Capture the cell that displays the provided text and extract its [X, Y] central coordinate. 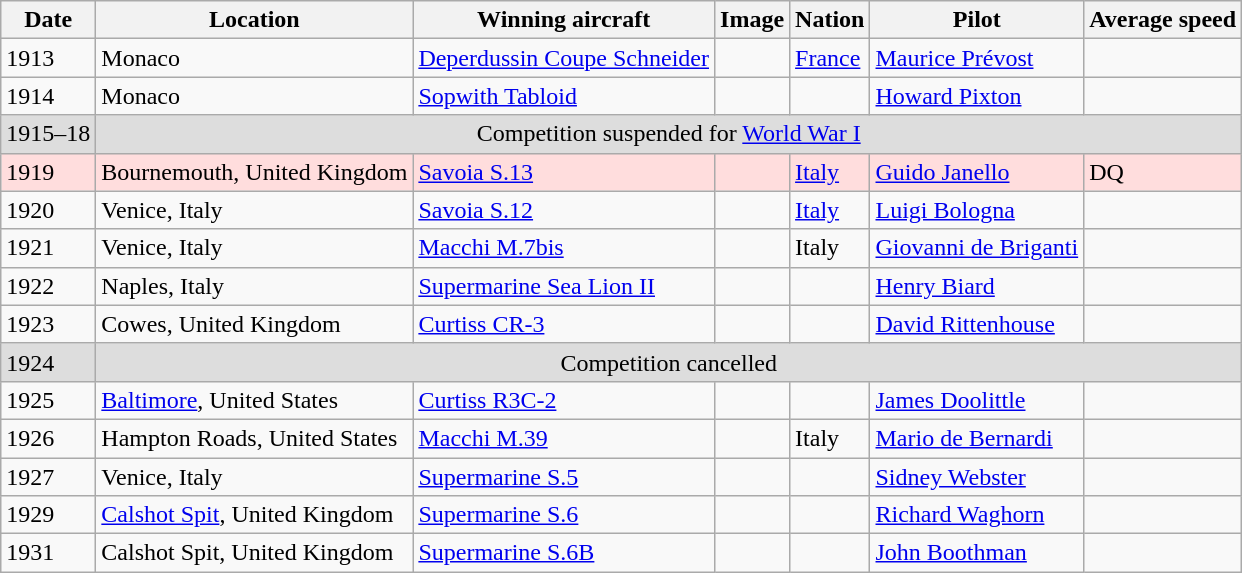
Competition cancelled [669, 362]
1926 [48, 438]
1924 [48, 362]
Henry Biard [977, 286]
David Rittenhouse [977, 324]
Macchi M.39 [564, 438]
1915–18 [48, 134]
1925 [48, 400]
Date [48, 20]
1919 [48, 172]
Giovanni de Briganti [977, 248]
Savoia S.13 [564, 172]
Curtiss CR-3 [564, 324]
Winning aircraft [564, 20]
1914 [48, 96]
Pilot [977, 20]
Bournemouth, United Kingdom [254, 172]
Baltimore, United States [254, 400]
Mario de Bernardi [977, 438]
Curtiss R3C-2 [564, 400]
Savoia S.12 [564, 210]
1927 [48, 477]
DQ [1163, 172]
1931 [48, 553]
1921 [48, 248]
Maurice Prévost [977, 58]
1923 [48, 324]
Howard Pixton [977, 96]
John Boothman [977, 553]
Supermarine S.6B [564, 553]
Sopwith Tabloid [564, 96]
Deperdussin Coupe Schneider [564, 58]
1929 [48, 515]
Image [752, 20]
Guido Janello [977, 172]
Richard Waghorn [977, 515]
Average speed [1163, 20]
1922 [48, 286]
Cowes, United Kingdom [254, 324]
James Doolittle [977, 400]
Naples, Italy [254, 286]
France [830, 58]
Supermarine S.6 [564, 515]
Luigi Bologna [977, 210]
Hampton Roads, United States [254, 438]
1920 [48, 210]
Sidney Webster [977, 477]
Macchi M.7bis [564, 248]
Location [254, 20]
Competition suspended for World War I [669, 134]
1913 [48, 58]
Supermarine Sea Lion II [564, 286]
Supermarine S.5 [564, 477]
Nation [830, 20]
